Determine the [X, Y] coordinate at the center of the cell enclosing the given text.  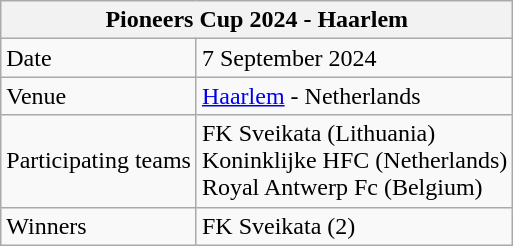
7 September 2024 [354, 58]
FK Sveikata (Lithuania) Koninklijke HFC (Netherlands) Royal Antwerp Fc (Belgium) [354, 161]
FK Sveikata (2) [354, 226]
Venue [99, 96]
Date [99, 58]
Haarlem - Netherlands [354, 96]
Winners [99, 226]
Pioneers Cup 2024 - Haarlem [257, 20]
Participating teams [99, 161]
